From the cell containing the given text, extract its center point as [x, y] coordinate. 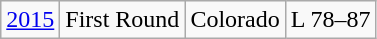
2015 [30, 20]
First Round [122, 20]
Colorado [235, 20]
L 78–87 [330, 20]
